Pinpoint the cell where the given text exists, returning its [X, Y] midpoint coordinate. 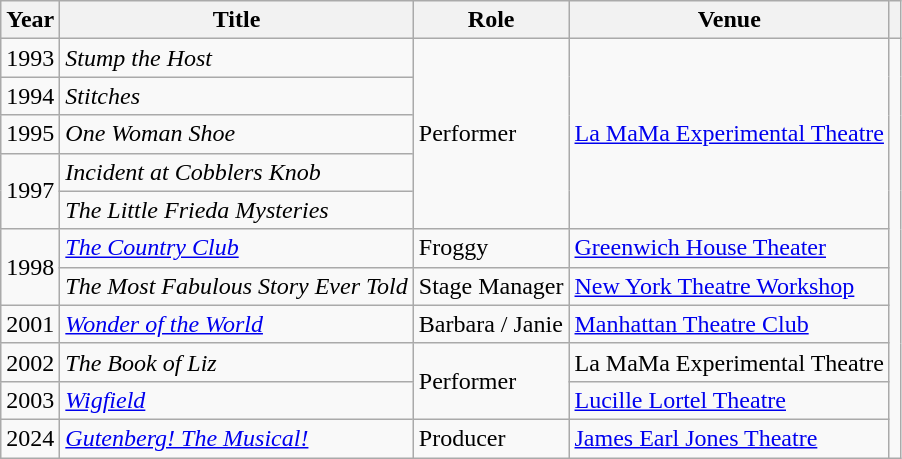
Lucille Lortel Theatre [729, 400]
The Little Frieda Mysteries [237, 210]
Wonder of the World [237, 324]
1993 [30, 58]
Froggy [491, 248]
Year [30, 20]
Venue [729, 20]
1994 [30, 96]
2001 [30, 324]
James Earl Jones Theatre [729, 438]
Producer [491, 438]
Gutenberg! The Musical! [237, 438]
1997 [30, 191]
2002 [30, 362]
Incident at Cobblers Knob [237, 172]
New York Theatre Workshop [729, 286]
The Most Fabulous Story Ever Told [237, 286]
Wigfield [237, 400]
Title [237, 20]
1998 [30, 267]
Greenwich House Theater [729, 248]
1995 [30, 134]
Stump the Host [237, 58]
Stage Manager [491, 286]
The Book of Liz [237, 362]
One Woman Shoe [237, 134]
Manhattan Theatre Club [729, 324]
Role [491, 20]
2003 [30, 400]
Barbara / Janie [491, 324]
2024 [30, 438]
Stitches [237, 96]
The Country Club [237, 248]
